Return [X, Y] of the center of cell containing provided text 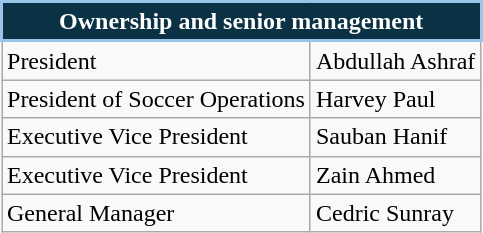
Abdullah Ashraf [395, 60]
General Manager [156, 213]
Zain Ahmed [395, 175]
Cedric Sunray [395, 213]
Sauban Hanif [395, 137]
Ownership and senior management [242, 22]
Harvey Paul [395, 99]
President of Soccer Operations [156, 99]
President [156, 60]
